Detect which cell encompasses the target text, then output its (X, Y) center coordinate. 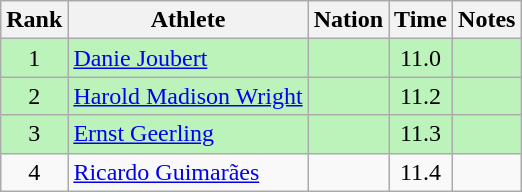
Danie Joubert (188, 58)
11.0 (421, 58)
11.4 (421, 172)
Athlete (188, 20)
Ricardo Guimarães (188, 172)
Nation (348, 20)
3 (34, 134)
11.3 (421, 134)
11.2 (421, 96)
Harold Madison Wright (188, 96)
Notes (487, 20)
4 (34, 172)
1 (34, 58)
Ernst Geerling (188, 134)
2 (34, 96)
Time (421, 20)
Rank (34, 20)
